Provide the (X, Y) coordinate of the cell's center where the given text is located.  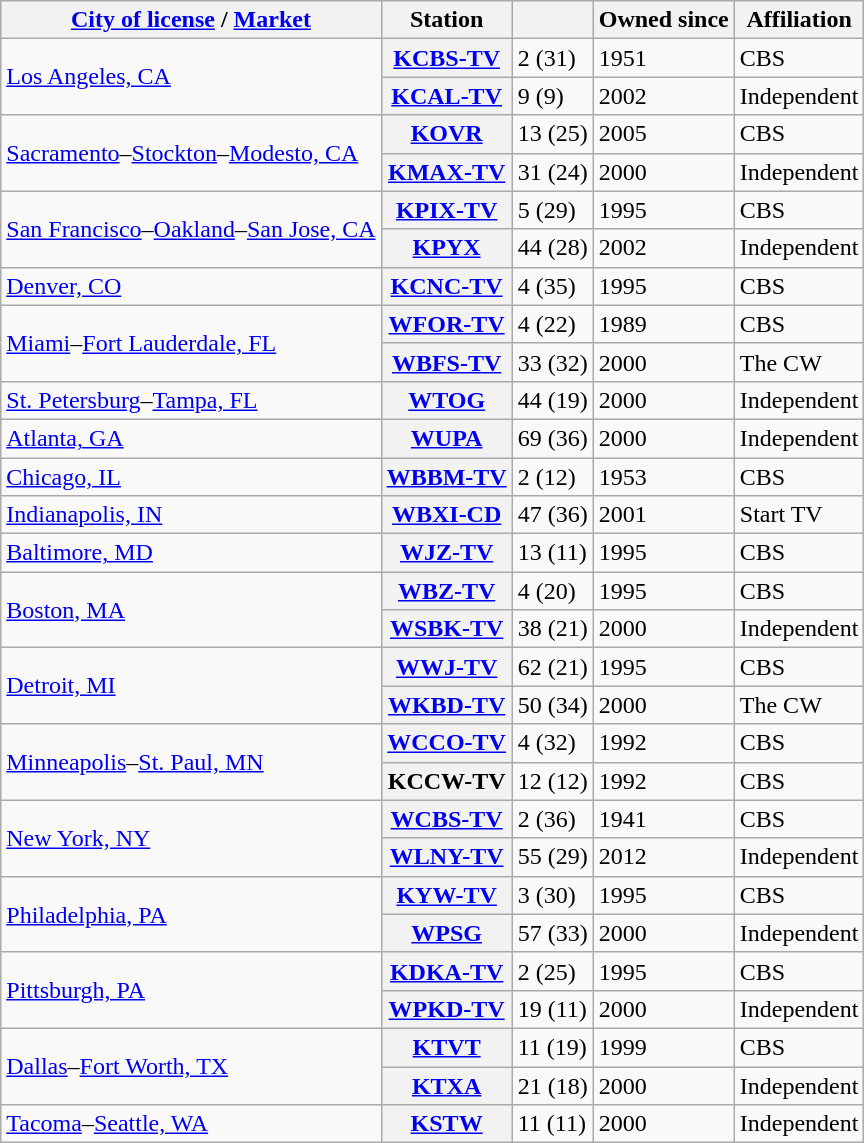
WCCO-TV (446, 743)
Start TV (799, 515)
New York, NY (191, 838)
KCCW-TV (446, 781)
KPIX-TV (446, 210)
KCBS-TV (446, 58)
KTVT (446, 1047)
1951 (664, 58)
San Francisco–Oakland–San Jose, CA (191, 229)
Station (446, 20)
WUPA (446, 438)
Chicago, IL (191, 477)
WPKD-TV (446, 1009)
KOVR (446, 134)
19 (11) (552, 1009)
44 (19) (552, 400)
Philadelphia, PA (191, 914)
Tacoma–Seattle, WA (191, 1124)
WBBM-TV (446, 477)
WFOR-TV (446, 324)
44 (28) (552, 248)
4 (20) (552, 591)
4 (32) (552, 743)
4 (35) (552, 286)
KCAL-TV (446, 96)
Affiliation (799, 20)
Owned since (664, 20)
4 (22) (552, 324)
11 (11) (552, 1124)
KMAX-TV (446, 172)
St. Petersburg–Tampa, FL (191, 400)
57 (33) (552, 933)
WLNY-TV (446, 857)
1941 (664, 819)
City of license / Market (191, 20)
21 (18) (552, 1085)
WBXI-CD (446, 515)
Sacramento–Stockton–Modesto, CA (191, 153)
KSTW (446, 1124)
12 (12) (552, 781)
Denver, CO (191, 286)
Atlanta, GA (191, 438)
WTOG (446, 400)
Baltimore, MD (191, 553)
1953 (664, 477)
1999 (664, 1047)
KCNC-TV (446, 286)
WCBS-TV (446, 819)
2 (12) (552, 477)
WWJ-TV (446, 667)
WPSG (446, 933)
WJZ-TV (446, 553)
2 (25) (552, 971)
33 (32) (552, 362)
31 (24) (552, 172)
5 (29) (552, 210)
Minneapolis–St. Paul, MN (191, 762)
WKBD-TV (446, 705)
Boston, MA (191, 610)
11 (19) (552, 1047)
62 (21) (552, 667)
2 (36) (552, 819)
69 (36) (552, 438)
38 (21) (552, 629)
13 (11) (552, 553)
Dallas–Fort Worth, TX (191, 1066)
Pittsburgh, PA (191, 990)
9 (9) (552, 96)
3 (30) (552, 895)
WBZ-TV (446, 591)
50 (34) (552, 705)
WBFS-TV (446, 362)
2012 (664, 857)
47 (36) (552, 515)
55 (29) (552, 857)
2001 (664, 515)
KPYX (446, 248)
Detroit, MI (191, 686)
Miami–Fort Lauderdale, FL (191, 343)
2005 (664, 134)
WSBK-TV (446, 629)
Indianapolis, IN (191, 515)
KTXA (446, 1085)
KDKA-TV (446, 971)
KYW-TV (446, 895)
1989 (664, 324)
2 (31) (552, 58)
Los Angeles, CA (191, 77)
13 (25) (552, 134)
